Determine the [x, y] coordinate at the center of the cell enclosing the given text.  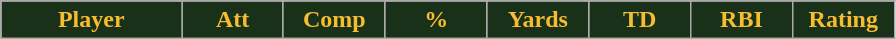
Comp [334, 20]
Yards [538, 20]
Player [92, 20]
RBI [742, 20]
Rating [843, 20]
Att [233, 20]
TD [640, 20]
% [436, 20]
